Identify which cell holds the provided text, then report its [x, y] central coordinate. 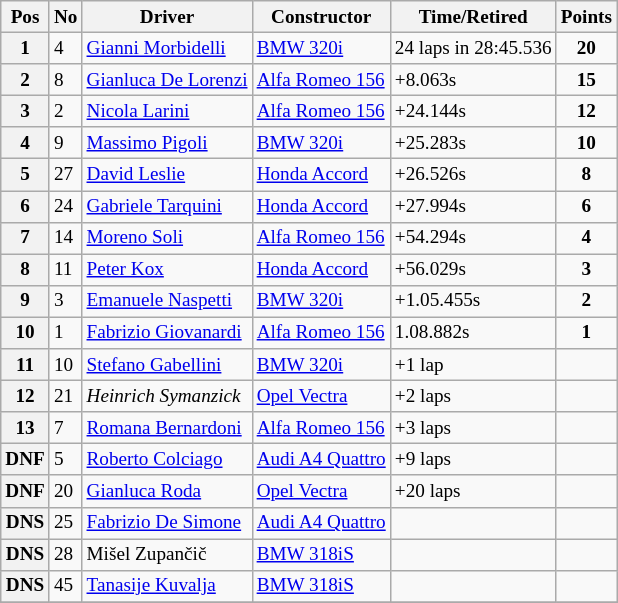
+1.05.455s [473, 301]
Gianni Morbidelli [167, 48]
+27.994s [473, 206]
Fabrizio De Simone [167, 523]
Time/Retired [473, 17]
Fabrizio Giovanardi [167, 333]
+20 laps [473, 491]
+8.063s [473, 80]
Massimo Pigoli [167, 143]
No [66, 17]
24 laps in 28:45.536 [473, 48]
+1 lap [473, 365]
Tanasije Kuvalja [167, 586]
Stefano Gabellini [167, 365]
+24.144s [473, 111]
+54.294s [473, 238]
Constructor [321, 17]
+3 laps [473, 428]
45 [66, 586]
Heinrich Symanzick [167, 396]
24 [66, 206]
13 [26, 428]
Romana Bernardoni [167, 428]
David Leslie [167, 175]
Moreno Soli [167, 238]
Points [586, 17]
28 [66, 554]
21 [66, 396]
Gianluca Roda [167, 491]
+56.029s [473, 270]
Emanuele Naspetti [167, 301]
+26.526s [473, 175]
Roberto Colciago [167, 460]
Gianluca De Lorenzi [167, 80]
25 [66, 523]
Nicola Larini [167, 111]
15 [586, 80]
Peter Kox [167, 270]
1.08.882s [473, 333]
Driver [167, 17]
+2 laps [473, 396]
Pos [26, 17]
27 [66, 175]
Gabriele Tarquini [167, 206]
+25.283s [473, 143]
Mišel Zupančič [167, 554]
14 [66, 238]
+9 laps [473, 460]
